Provide the [x, y] coordinate of the cell's center where the given text is located.  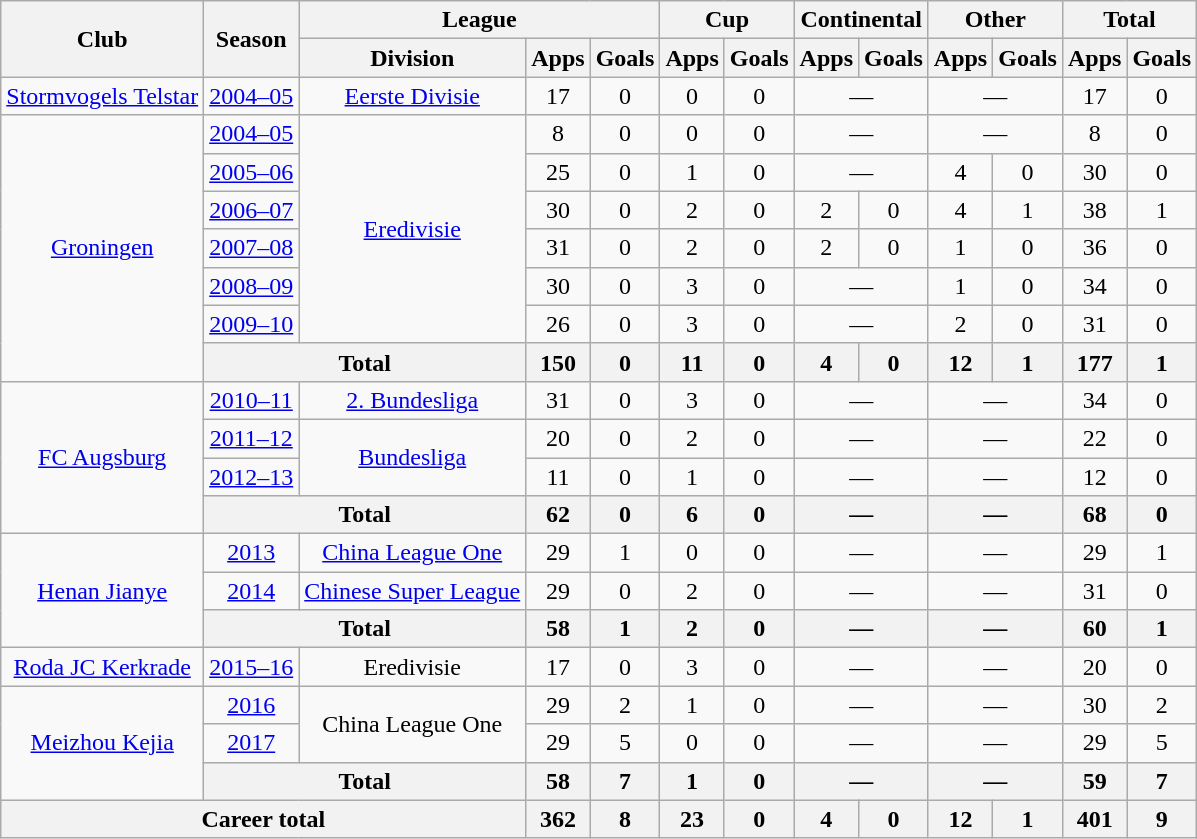
60 [1094, 629]
Stormvogels Telstar [102, 96]
401 [1094, 819]
2006–07 [252, 210]
177 [1094, 362]
Meizhou Kejia [102, 743]
Career total [264, 819]
Bundesliga [412, 457]
6 [692, 515]
59 [1094, 781]
Roda JC Kerkrade [102, 667]
2013 [252, 553]
2. Bundesliga [412, 400]
Chinese Super League [412, 591]
Henan Jianye [102, 591]
Groningen [102, 248]
68 [1094, 515]
362 [558, 819]
FC Augsburg [102, 457]
38 [1094, 210]
Continental [861, 20]
Cup [727, 20]
25 [558, 172]
Other [995, 20]
2005–06 [252, 172]
22 [1094, 438]
2008–09 [252, 286]
2017 [252, 743]
36 [1094, 248]
2011–12 [252, 438]
2010–11 [252, 400]
9 [1162, 819]
2016 [252, 705]
26 [558, 324]
Season [252, 39]
Eerste Divisie [412, 96]
62 [558, 515]
2012–13 [252, 477]
23 [692, 819]
League [480, 20]
Club [102, 39]
2014 [252, 591]
150 [558, 362]
2007–08 [252, 248]
Division [412, 58]
2009–10 [252, 324]
2015–16 [252, 667]
